Return [X, Y] of the center of cell containing provided text 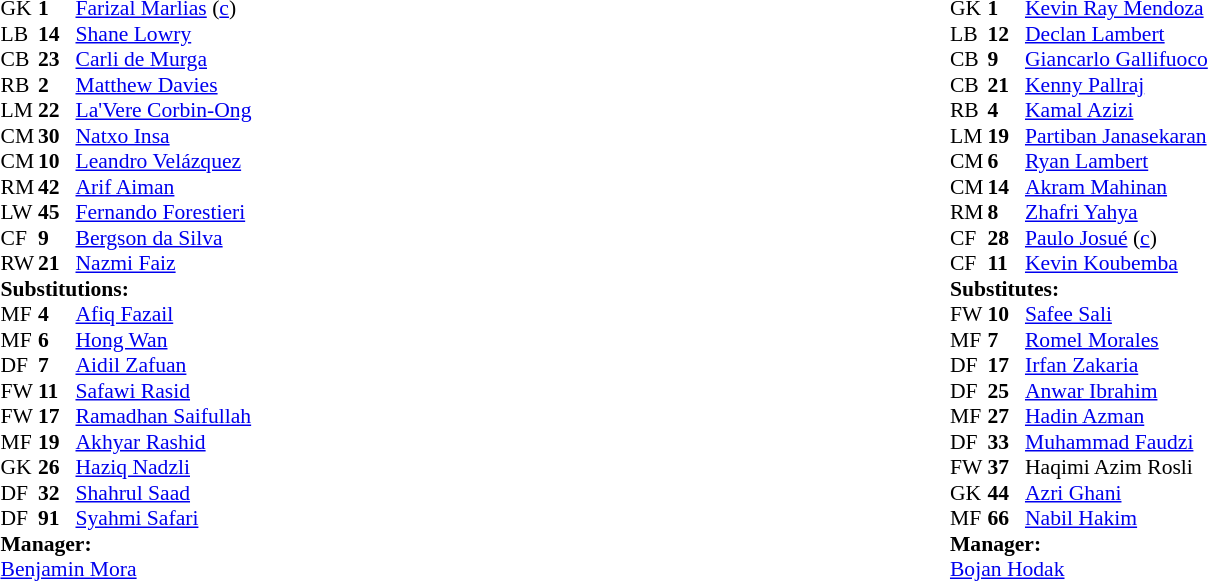
27 [1006, 417]
Declan Lambert [1116, 34]
Syahmi Safari [164, 519]
66 [1006, 519]
Substitutions: [126, 289]
Haqimi Azim Rosli [1116, 467]
Ryan Lambert [1116, 161]
25 [1006, 391]
91 [57, 519]
2 [57, 85]
33 [1006, 442]
Romel Morales [1116, 340]
Zhafri Yahya [1116, 213]
Matthew Davies [164, 85]
Ramadhan Saifullah [164, 417]
Carli de Murga [164, 59]
Safee Sali [1116, 315]
Kamal Azizi [1116, 111]
Haziq Nadzli [164, 467]
44 [1006, 493]
Akhyar Rashid [164, 442]
Giancarlo Gallifuoco [1116, 59]
Shane Lowry [164, 34]
28 [1006, 238]
Hong Wan [164, 340]
8 [1006, 213]
45 [57, 213]
Kenny Pallraj [1116, 85]
Safawi Rasid [164, 391]
22 [57, 111]
30 [57, 136]
Partiban Janasekaran [1116, 136]
Nabil Hakim [1116, 519]
Bergson da Silva [164, 238]
32 [57, 493]
42 [57, 187]
Natxo Insa [164, 136]
Fernando Forestieri [164, 213]
Akram Mahinan [1116, 187]
LW [19, 213]
Paulo Josué (c) [1116, 238]
Kevin Koubemba [1116, 263]
Substitutes: [1079, 289]
Hadin Azman [1116, 417]
Anwar Ibrahim [1116, 391]
Afiq Fazail [164, 315]
26 [57, 467]
Azri Ghani [1116, 493]
37 [1006, 467]
Leandro Velázquez [164, 161]
La'Vere Corbin-Ong [164, 111]
Arif Aiman [164, 187]
RW [19, 263]
Shahrul Saad [164, 493]
23 [57, 59]
Muhammad Faudzi [1116, 442]
12 [1006, 34]
Irfan Zakaria [1116, 365]
Aidil Zafuan [164, 365]
Nazmi Faiz [164, 263]
